Detect which cell encompasses the target text, then output its (X, Y) center coordinate. 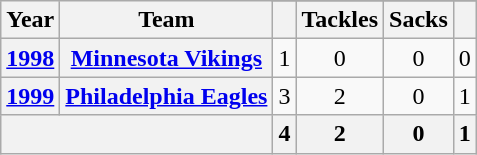
Sacks (419, 20)
Philadelphia Eagles (166, 96)
Tackles (340, 20)
1998 (30, 58)
4 (284, 134)
Year (30, 20)
Team (166, 20)
1999 (30, 96)
Minnesota Vikings (166, 58)
3 (284, 96)
